Locate the cell with the specified text and output its [x, y] center coordinate. 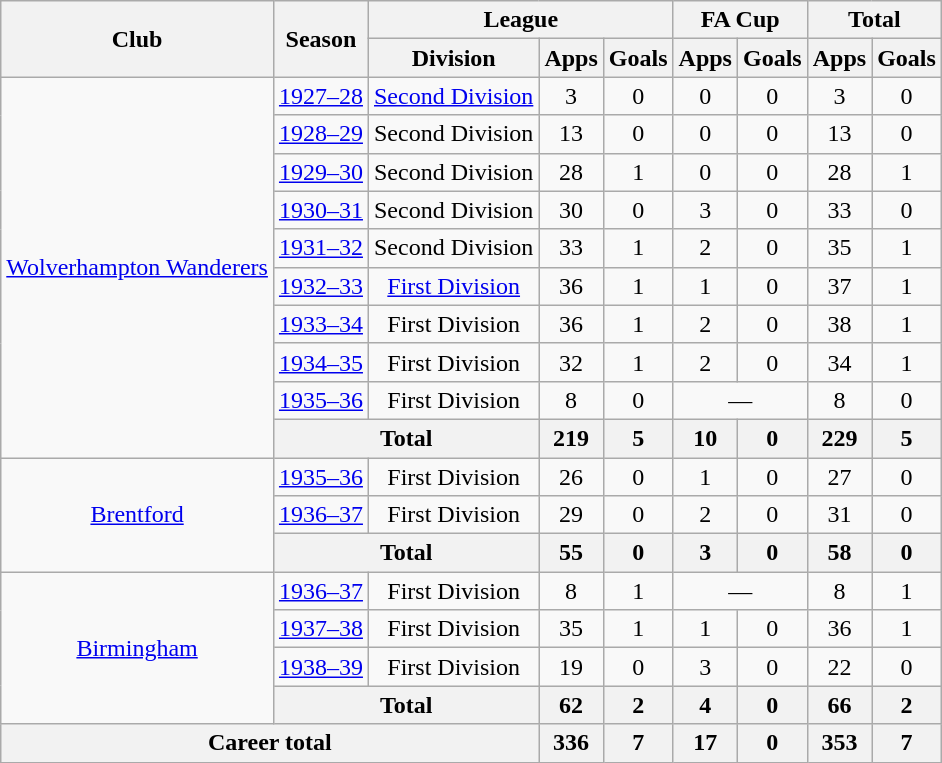
Wolverhampton Wanderers [138, 268]
37 [839, 286]
32 [571, 362]
58 [839, 553]
10 [705, 438]
League [520, 20]
55 [571, 553]
Brentford [138, 515]
219 [571, 438]
1934–35 [320, 362]
Division [453, 58]
FA Cup [740, 20]
1930–31 [320, 210]
26 [571, 477]
1931–32 [320, 248]
1933–34 [320, 324]
22 [839, 667]
62 [571, 705]
1932–33 [320, 286]
Birmingham [138, 648]
1927–28 [320, 96]
353 [839, 743]
29 [571, 515]
Season [320, 39]
66 [839, 705]
1937–38 [320, 629]
17 [705, 743]
Career total [270, 743]
336 [571, 743]
27 [839, 477]
1928–29 [320, 134]
31 [839, 515]
34 [839, 362]
229 [839, 438]
30 [571, 210]
4 [705, 705]
1929–30 [320, 172]
1938–39 [320, 667]
19 [571, 667]
Club [138, 39]
38 [839, 324]
